Extract the [X, Y] coordinate from the center of the cell holding the provided text.  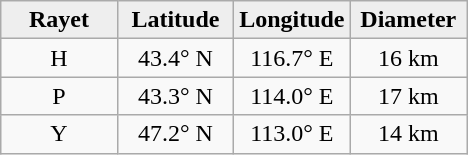
116.7° E [292, 58]
H [59, 58]
Longitude [292, 20]
17 km [408, 96]
P [59, 96]
Latitude [175, 20]
Y [59, 134]
14 km [408, 134]
43.4° N [175, 58]
113.0° E [292, 134]
Rayet [59, 20]
47.2° N [175, 134]
16 km [408, 58]
114.0° E [292, 96]
Diameter [408, 20]
43.3° N [175, 96]
